Return the [X, Y] coordinate for the center point of the cell that contains the specified text.  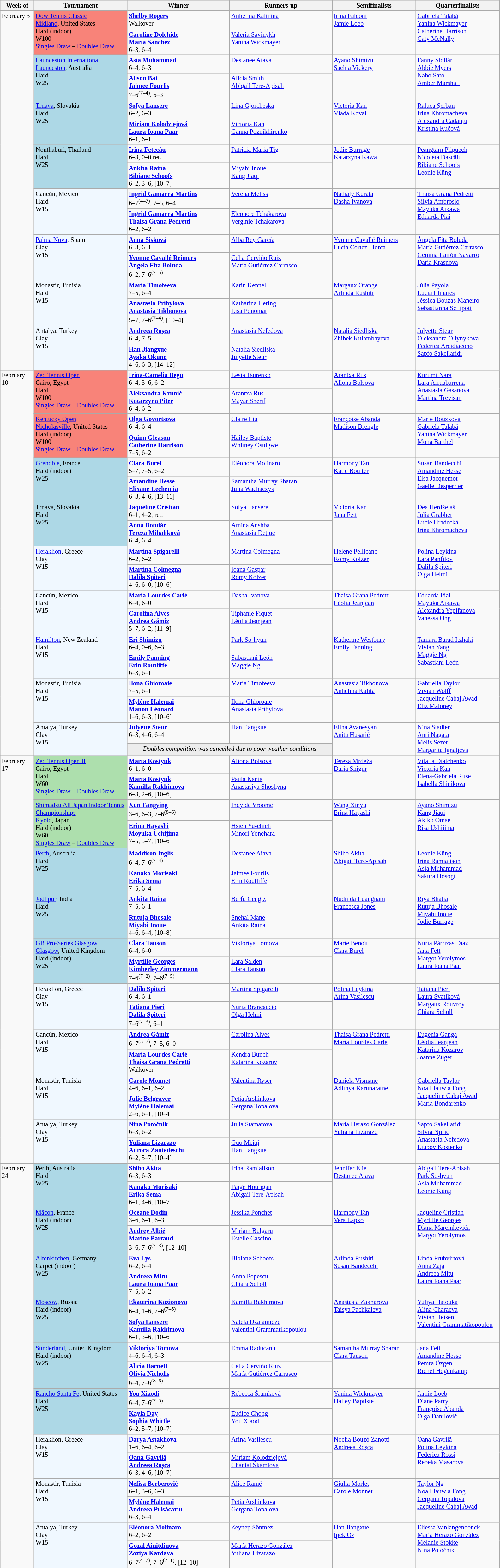
Paige Hourigan Abigail Tere-Apisah [281, 1194]
Samantha Murray Sharan Julia Wachaczyk [281, 489]
Marta Kostyuk 6–1, 6–0 [179, 765]
Gozal Ainitdinova Zoziya Kardava 6–7(4–7), 7–6(7–1), [12–10] [179, 1554]
Eléonora Molinaro 6–2, 6–2 [179, 1531]
Andrea Gámiz 6–7(5–7), 7–5, 6–0 [179, 1039]
Miriam Kolodziejová Chantal Škamlová [281, 1465]
Ayano Shimizu Sachia Vickery [374, 78]
Sofya Lansere Kamilla Rakhimova 6–1, 3–6, [10–6] [179, 1330]
Kurumi Nara Lara Arruabarrena Anastasia Gasanova Martina Trevisan [458, 392]
Valeria Savinykh Yanina Wickmayer [281, 42]
Audrey Albié Marine Partaud 3–6, 7–6(7–3), [12–10] [179, 1239]
Anna Bondár Tereza Mihalíková 6–4, 6–4 [179, 533]
Anhelina Kalinina [281, 20]
Patricia Maria Țig [281, 154]
Océane Dodin 3–6, 6–1, 6–3 [179, 1216]
Ankita Raina Bibiane Schoofs 6–2, 3–6, [10–7] [179, 176]
Claire Liu [281, 423]
Natalia Siedliska Zhibek Kulambayeva [374, 348]
Tatiana Pieri Dalila Spiteri 7–6(7–3), 6–1 [179, 1015]
Lina Gjorcheska [281, 110]
Gabriela Talabă Yanina Wickmayer Catherine Harrison Caty McNally [458, 33]
Mylène Halemai Manon Léonard 1–6, 6–3, [10–6] [179, 709]
Eleonore Tchakarova Verginie Tchakarova [281, 222]
Irina-Camelia Begu 6–4, 3–6, 6–2 [179, 379]
Hsieh Yu-chieh Minori Yonehara [281, 835]
Natela Dzalamidze Valentini Grammatikopoulou [281, 1330]
Françoise Abanda Madison Brengle [374, 436]
Eva Lys 6–2, 6–4 [179, 1262]
Anna Popescu Chiara Scholl [281, 1284]
Ayano Shimizu Kang Jiaqi Akiko Omae Risa Ushijima [458, 824]
Harmony Tan Katie Boulter [374, 480]
Rutuja Bhosale Miyabi Inoue 4–6, 6–4, [10–8] [179, 925]
Han Jiangxue Ayaka Okuno 4–6, 6–3, [14–12] [179, 357]
Katherine Westbury Emily Fanning [374, 656]
Maddison Inglis 6–4, 7–6(7–4) [179, 858]
Rancho Santa Fe, United States Hard W25 [81, 1411]
February 24 [17, 1365]
Polina Leykina Lara Panfilov Dalila Spiteri Olga Helmi [458, 568]
Sofya Lansere [281, 511]
Jaqueline Cristian 6–1, 4–2, ret. [179, 511]
Jaimee Fourlis Erin Routliffe [281, 881]
Riya Bhatia Rutuja Bhosale Miyabi Inoue Jodie Burrage [458, 916]
Moscow, Russia Hard (indoor) W25 [81, 1320]
Grenoble, France Hard (indoor) W25 [81, 480]
Nuria Brancaccio Olga Helmi [281, 1015]
Kentucky Open Nicholasville, United States Hard (indoor) W100 Singles Draw – Doubles Draw [81, 436]
Ilona Ghioroaie Anastasia Pribylova [281, 709]
Sofya Lansere 6–2, 6–3 [179, 110]
Lesia Tsurenko [281, 379]
Quarterfinalists [458, 5]
Oana Gavrilă Andreea Roșca 6–3, 4–6, [10–7] [179, 1465]
Arina Vasilescu [281, 1443]
Julyette Steur 6–3, 4–6, 6–4 [179, 733]
Paula Kania Anastasiya Shoshyna [281, 787]
Zeynep Sönmez [281, 1531]
Shiho Akita Abigail Tere-Apisah [374, 871]
Andreea Mitu Laura Ioana Paar 7–5, 6–2 [179, 1284]
Darya Astakhova 1–6, 6–4, 6–2 [179, 1443]
Tereza Mrdeža Daria Snigur [374, 778]
Mâcon, France Hard (indoor) W25 [81, 1230]
Giulia Morlet Carole Monnet [374, 1500]
Shiho Akita 6–3, 6–3 [179, 1172]
María Lourdes Carlé 6–4, 6–0 [179, 599]
Arantxa Rus Aliona Bolsova [374, 392]
Thaisa Grana Pedretti Silvia Ambrosio Mayuka Aikawa Eduarda Piai [458, 212]
Julyette Steur Oleksandra Oliynykova Federica Arcidiacono Sapfo Sakellaridi [458, 348]
Dasha Ivanova [281, 599]
Tatiana Pieri Laura Svatíková Margaux Rouvroy Chiara Scholl [458, 1007]
Anastasia Tikhonova Anhelina Kalita [374, 700]
Kayla Day Sophia Whittle 6–2, 5–7, [10–7] [179, 1421]
Yanina Wickmayer Hailey Baptiste [374, 1411]
Yuliana Lizarazo Aurora Zantedeschi 6–2, 5–7, [10–4] [179, 1150]
Shimadzu All Japan Indoor Tennis Championships Kyoto, Japan Hard (indoor) W60 Singles Draw – Doubles Draw [81, 824]
Zed Tennis Open Cairo, Egypt Hard W100 Singles Draw – Doubles Draw [81, 392]
Han Jiangxue İpek Öz [374, 1545]
Han Jiangxue [281, 733]
Victoria Kan Vlada Koval [374, 123]
Jessika Ponchet [281, 1216]
Alicia Barnett Olivia Nicholls 6–4, 7–6(8–6) [179, 1375]
Jana Fett Amandine Hesse Pemra Özgen Richèl Hogenkamp [458, 1366]
February 17 [17, 959]
Anastasia Pribylova Anastasia Tikhonova 5–7, 7–6(7–4), [10–4] [179, 312]
Kanako Morisaki Erika Sema 7–5, 6–4 [179, 881]
Tiphanie Fiquet Léolia Jeanjean [281, 621]
Thaisa Grana Pedretti María Lourdes Carlé [374, 1052]
Valentina Ryser [281, 1084]
Anastasia Zakharova Taisya Pachkaleva [374, 1320]
Ingrid Gamarra Martins 6–7(4–7), 7–5, 6–4 [179, 199]
Gabriella Taylor Noa Liauw a Fong Jacqueline Cabaj Awad Maria Bondarenko [458, 1097]
Eri Shimizu 6–4, 0–6, 6–3 [179, 643]
Polina Leykina Arina Vasilescu [374, 1007]
Olga Govortsova 6–4, 6–4 [179, 423]
Hamilton, New Zealand Hard W15 [81, 656]
Week of [17, 5]
Irina Ramialison [281, 1172]
Kamilla Rakhimova [281, 1307]
Katharina Hering Lisa Ponomar [281, 312]
Júlia Payola Lucía Llinares Jéssica Bouzas Maneiro Sebastianna Scilipoti [458, 303]
María Lourdes Carlé Thaisa Grana Pedretti Walkover [179, 1062]
Quinn Gleason Catherine Harrison 7–5, 6–2 [179, 445]
Gabriella Taylor Vivian Wolff Jacqueline Cabaj Awad Eliz Maloney [458, 700]
Aliona Bolsova [281, 765]
Noelia Bouzó Zanotti Andreea Roșca [374, 1456]
Tournament [81, 5]
Alice Ramé [281, 1487]
Nina Stadler Anri Nagata Melis Sezer Margarita Ignatjeva [458, 739]
Sapfo Sakellaridi Silvia Njirić Anastasia Nefedova Liubov Kostenko [458, 1141]
Carolina Alves [281, 1039]
Xun Fangying 3–6, 6–3, 7–6(8–6) [179, 810]
Anastasia Nefedova [281, 335]
Linda Fruhvirtová Anna Zaja Andreea Mitu Laura Ioana Paar [458, 1275]
Karin Kennel [281, 289]
Altenkirchen, Germany Carpet (indoor) W25 [81, 1275]
Vitalia Diatchenko Victoria Kan Elena-Gabriela Ruse Isabella Shinikova [458, 778]
Sabastiani León Maggie Ng [281, 665]
Susan Bandecchi Amandine Hesse Elsa Jacquemot Gaëlle Desperrier [458, 480]
GB Pro-Series Glasgow Glasgow, United Kingdom Hard (indoor) W25 [81, 961]
Nina Potočnik 6–3, 6–2 [179, 1128]
Eugenia Ganga Léolia Jeanjean Katarina Kozarov Joanne Züger [458, 1052]
Nonthaburi, Thailand Hard W25 [81, 166]
You Xiaodi 6–4, 7–6(7–5) [179, 1399]
Harmony Tan Vera Lapko [374, 1230]
Arantxa Rus Mayar Sherif [281, 401]
Jodhpur, India Hard W25 [81, 916]
Runners-up [281, 5]
Oana Gavrilă Polina Leykina Federica Rossi Rebeka Masarova [458, 1456]
Semifinalists [374, 5]
Julie Belgraver Mylène Halemai 2–6, 6–1, [10–4] [179, 1106]
Jamie Loeb Diane Parry Françoise Abanda Olga Danilović [458, 1411]
Maria Timofeeva 7–5, 6–4 [179, 289]
Marie Benoît Clara Burel [374, 961]
Julia Stamatova [281, 1128]
Clara Burel 5–7, 7–5, 6–2 [179, 467]
Irina Falconi Jamie Loeb [374, 33]
Bibiane Schoofs [281, 1262]
Miriam Bulgaru Estelle Cascino [281, 1239]
Eudice Chong You Xiaodi [281, 1421]
Kanako Morisaki Erika Sema 6–1, 4–6, [10–7] [179, 1194]
Elina Avanesyan Anita Husarić [374, 739]
Eliessa Vanlangendonck María Herazo González Melanie Stokke Nina Potočnik [458, 1545]
Nudnida Luangnam Francesca Jones [374, 916]
Park So-hyun [281, 643]
Victoria Kan Jana Fett [374, 524]
Nathaly Kurata Dasha Ivanova [374, 212]
Anna Sisková 6–3, 6–1 [179, 243]
Peangtarn Plipuech Nicoleta Dascălu Bibiane Schoofs Leonie Küng [458, 166]
Doubles competition was cancelled due to poor weather conditions [230, 749]
Yvonne Cavallé Reimers Lucía Cortez Llorca [374, 257]
Wang Xinyu Erina Hayashi [374, 824]
Andreea Roșca 6–4, 7–5 [179, 335]
Viktoriya Tomova 4–6, 6–4, 6–3 [179, 1352]
Margaux Orange Arlinda Rushiti [374, 303]
Launceston International Launceston, Australia Hard W25 [81, 78]
Thaisa Grana Pedretti Léolia Jeanjean [374, 612]
Caroline Dolehide Maria Sanchez 6–3, 6–4 [179, 42]
Martina Spigarelli 6–2, 6–2 [179, 555]
Guo Meiqi Han Jiangxue [281, 1150]
Maria Timofeeva [281, 687]
Carole Monnet 4–6, 6–1, 6–2 [179, 1084]
Martina Colmegna Dalila Spiteri 4–6, 6–0, [10–6] [179, 577]
Ilona Ghioroaie 7–5, 6–1 [179, 687]
Indy de Vroome [281, 810]
February 3 [17, 190]
Sunderland, United Kingdom Hard (indoor) W25 [81, 1366]
Berfu Cengiz [281, 903]
Ingrid Gamarra Martins Thaisa Grana Pedretti 6–2, 6–2 [179, 222]
Verena Meliss [281, 199]
Emily Fanning Erin Routliffe 6–3, 6–1 [179, 665]
Aleksandra Krunić Katarzyna Piter 6–4, 6–2 [179, 401]
Shelby Rogers Walkover [179, 20]
Zed Tennis Open II Cairo, Egypt Hard W60 Singles Draw – Doubles Draw [81, 778]
Miyabi Inoue Kang Jiaqi [281, 176]
Martina Colmegna [281, 555]
February 10 [17, 563]
Jennifer Elie Destanee Aiava [374, 1185]
Alison Bai Jaimee Fourlis 7–6(7–4), 6–3 [179, 87]
Viktoriya Tomova [281, 947]
Marta Kostyuk Kamilla Rakhimova 6–3, 2–6, [10–6] [179, 787]
Amina Anshba Anastasia Dețiuc [281, 533]
Snehal Mane Ankita Raina [281, 925]
Miriam Kolodziejová Laura Ioana Paar 6–1, 6–1 [179, 132]
Erina Hayashi Moyuka Uchijima 7–5, 5–7, [10–6] [179, 835]
Asia Muhammad 6–4, 6–3 [179, 64]
Dalila Spiteri 6–4, 6–1 [179, 993]
Nefisa Berberović 6–1, 3–6, 6–3 [179, 1487]
Yvonne Cavallé Reimers Ángela Fita Boluda 6–2, 7–6(7–5) [179, 266]
Hailey Baptiste Whitney Osuigwe [281, 445]
Nuria Párrizas Díaz Jana Fett Margot Yerolymos Laura Ioana Paar [458, 961]
Helene Pellicano Romy Kölzer [374, 568]
Clara Tauson 6–4, 6–0 [179, 947]
Ankita Raina 7–5, 6–1 [179, 903]
Alicia Smith Abigail Tere-Apisah [281, 87]
Taylor Ng Noa Liauw a Fong Gergana Topalova Jacqueline Cabaj Awad [458, 1500]
Carolina Alves Andrea Gámiz 5–7, 6–2, [11–9] [179, 621]
Tamara Barad Itzhaki Vivian Yang Maggie Ng Sabastiani León [458, 656]
Kendra Bunch Katarina Kozarov [281, 1062]
Eléonora Molinaro [281, 467]
Marie Bouzková Gabriela Talabă Yanina Wickmayer Mona Barthel [458, 436]
Daniela Vismane Adithya Karunaratne [374, 1097]
Dow Tennis Classic Midland, United States Hard (indoor) W100 Singles Draw – Doubles Draw [81, 33]
Winner [179, 5]
Lara Salden Clara Tauson [281, 970]
Martina Spigarelli [281, 993]
Fanny Stollár Abbie Myers Naho Sato Amber Marshall [458, 78]
Ekaterina Kazionova 6–4, 1–6, 7–6(7–5) [179, 1307]
Jaqueline Cristian Myrtille Georges Diāna Marcinkēviča Margot Yerolymos [458, 1230]
Dea Herdželaš Julia Grabher Lucie Hradecká Irina Khromacheva [458, 524]
Victoria Kan Ganna Poznikhirenko [281, 132]
Myrtille Georges Kimberley Zimmermann 7–6(7–2), 7–6(7–5) [179, 970]
Alba Rey García [281, 243]
Natalia Siedliska Julyette Steur [281, 357]
Raluca Șerban Irina Khromacheva Alexandra Cadanțu Kristína Kučová [458, 123]
Ioana Gașpar Romy Kölzer [281, 577]
Arlinda Rushiti Susan Bandecchi [374, 1275]
Ángela Fita Boluda María Gutiérrez Carrasco Gemma Lairón Navarro Daria Krasnova [458, 257]
Rebecca Šramková [281, 1399]
Leonie Küng Irina Ramialison Asia Muhammad Sakura Hosogi [458, 871]
Palma Nova, Spain Clay W15 [81, 257]
Mylène Halemai Andreea Prisăcariu 6–3, 6–4 [179, 1509]
Abigail Tere-Apisah Park So-hyun Asia Muhammad Leonie Küng [458, 1185]
Emma Raducanu [281, 1352]
Yuliya Hatouka Alina Charaeva Vivian Heisen Valentini Grammatikopoulou [458, 1320]
Eduarda Piai Mayuka Aikawa Alexandra Yepifanova Vanessa Ong [458, 612]
Samantha Murray Sharan Clara Tauson [374, 1366]
Irina Fetecău 6–3, 0–0 ret. [179, 154]
Jodie Burrage Katarzyna Kawa [374, 166]
Amandine Hesse Elixane Lechemia 6–3, 4–6, [13–11] [179, 489]
